Output the (X, Y) coordinate of the center of the cell containing the given text.  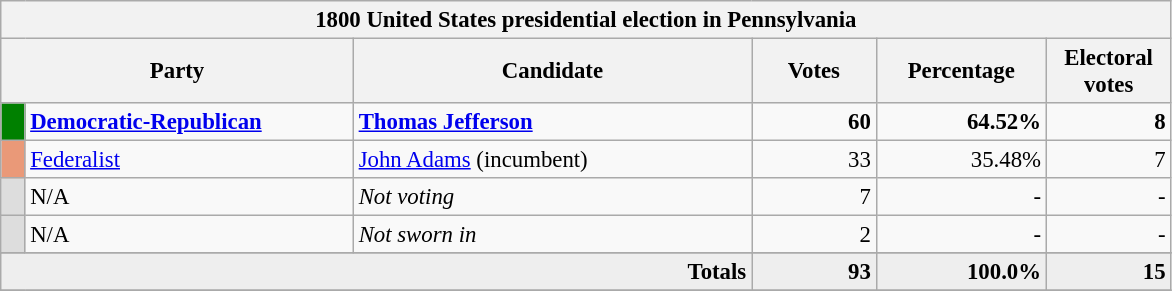
Percentage (961, 72)
2 (814, 235)
60 (814, 122)
Candidate (552, 72)
John Adams (incumbent) (552, 160)
Thomas Jefferson (552, 122)
Electoral votes (1108, 72)
35.48% (961, 160)
Party (178, 72)
Votes (814, 72)
Federalist (189, 160)
Not sworn in (552, 235)
8 (1108, 122)
1800 United States presidential election in Pennsylvania (586, 20)
33 (814, 160)
Democratic-Republican (189, 122)
64.52% (961, 122)
Not voting (552, 197)
